Detect which cell encompasses the target text, then output its [x, y] center coordinate. 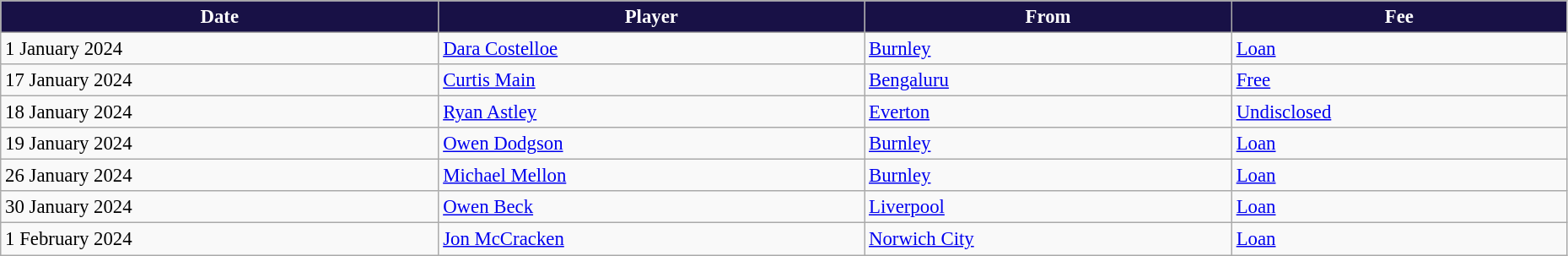
19 January 2024 [219, 144]
Liverpool [1048, 207]
18 January 2024 [219, 112]
26 January 2024 [219, 176]
Bengaluru [1048, 80]
Dara Costelloe [651, 49]
Free [1398, 80]
Owen Dodgson [651, 144]
Curtis Main [651, 80]
1 January 2024 [219, 49]
Date [219, 17]
Ryan Astley [651, 112]
Player [651, 17]
Jon McCracken [651, 239]
From [1048, 17]
1 February 2024 [219, 239]
Fee [1398, 17]
Everton [1048, 112]
Norwich City [1048, 239]
Michael Mellon [651, 176]
17 January 2024 [219, 80]
Owen Beck [651, 207]
30 January 2024 [219, 207]
Undisclosed [1398, 112]
